Detect which cell encompasses the target text, then output its (X, Y) center coordinate. 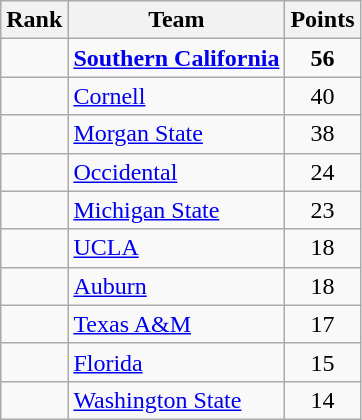
14 (322, 400)
Texas A&M (176, 324)
Points (322, 20)
Southern California (176, 58)
Michigan State (176, 210)
Washington State (176, 400)
Morgan State (176, 134)
17 (322, 324)
24 (322, 172)
Team (176, 20)
Auburn (176, 286)
56 (322, 58)
40 (322, 96)
Rank (34, 20)
Occidental (176, 172)
Cornell (176, 96)
23 (322, 210)
38 (322, 134)
UCLA (176, 248)
Florida (176, 362)
15 (322, 362)
